For the text-containing cell, return its midpoint in (x, y) coordinate format. 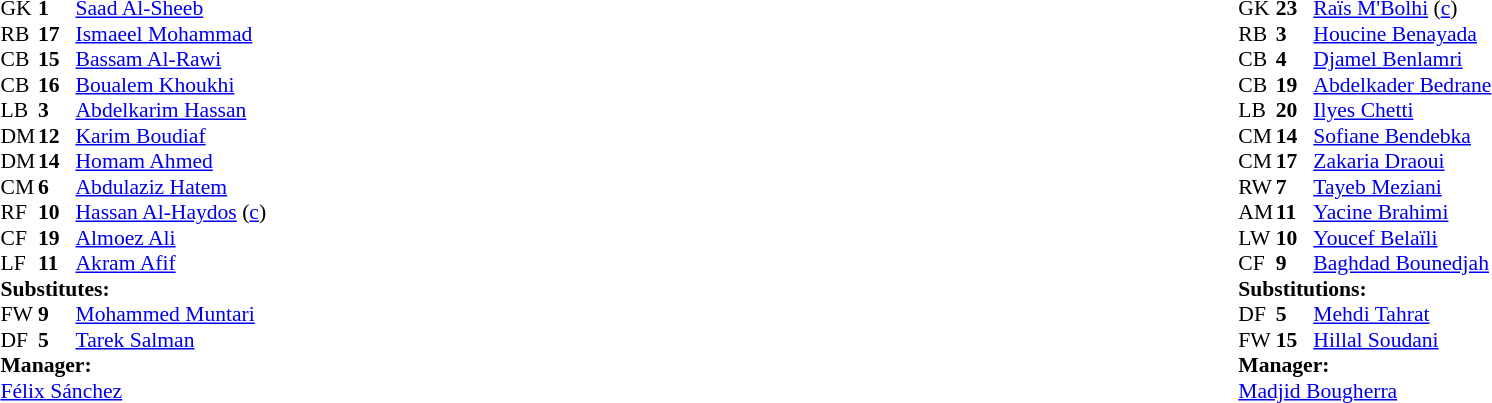
Hassan Al-Haydos (c) (172, 213)
Baghdad Bounedjah (1402, 263)
Ilyes Chetti (1402, 111)
Sofiane Bendebka (1402, 136)
Djamel Benlamri (1402, 59)
Houcine Benayada (1402, 34)
Karim Boudiaf (172, 136)
Zakaria Draoui (1402, 161)
12 (57, 136)
Youcef Belaïli (1402, 238)
Mohammed Muntari (172, 315)
16 (57, 85)
LW (1257, 238)
Substitutions: (1364, 289)
4 (1295, 59)
Tarek Salman (172, 340)
Akram Afif (172, 263)
RW (1257, 187)
Abdulaziz Hatem (172, 187)
Ismaeel Mohammad (172, 34)
7 (1295, 187)
Abdelkader Bedrane (1402, 85)
AM (1257, 213)
Substitutes: (133, 289)
Almoez Ali (172, 238)
Abdelkarim Hassan (172, 111)
Boualem Khoukhi (172, 85)
Tayeb Meziani (1402, 187)
Bassam Al-Rawi (172, 59)
Homam Ahmed (172, 161)
Hillal Soudani (1402, 340)
Mehdi Tahrat (1402, 315)
20 (1295, 111)
RF (19, 213)
LF (19, 263)
6 (57, 187)
Yacine Brahimi (1402, 213)
